Search for the cell housing the specified text and yield its [X, Y] center coordinate. 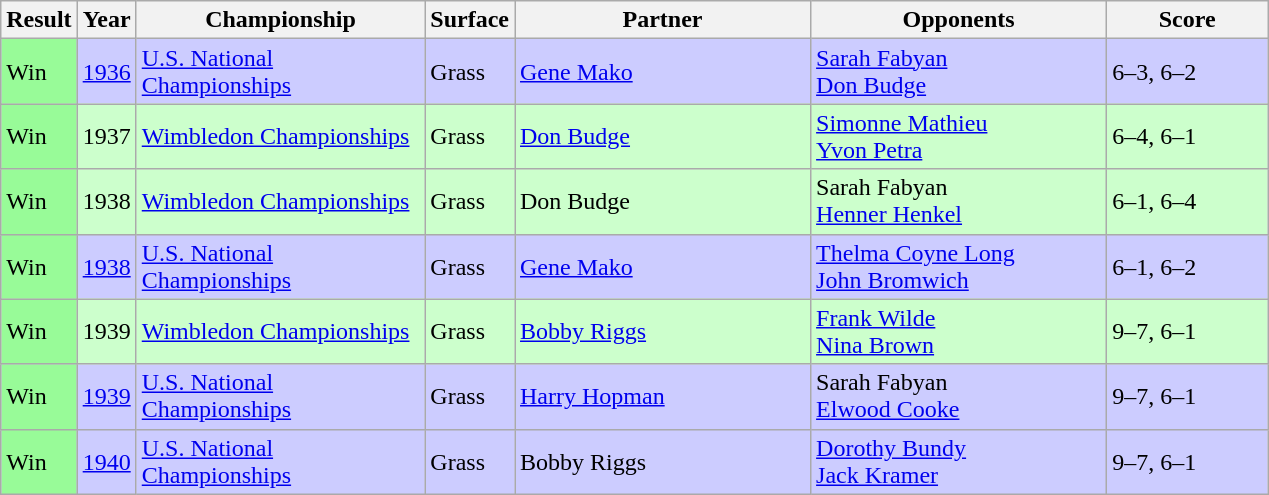
Harry Hopman [662, 396]
Sarah Fabyan Elwood Cooke [959, 396]
6–3, 6–2 [1188, 72]
Year [106, 20]
Sarah Fabyan Don Budge [959, 72]
6–4, 6–1 [1188, 136]
1937 [106, 136]
6–1, 6–2 [1188, 266]
Simonne Mathieu Yvon Petra [959, 136]
6–1, 6–4 [1188, 202]
Surface [470, 20]
Result [39, 20]
Championship [280, 20]
Partner [662, 20]
Thelma Coyne Long John Bromwich [959, 266]
Dorothy Bundy Jack Kramer [959, 462]
Score [1188, 20]
Sarah Fabyan Henner Henkel [959, 202]
1936 [106, 72]
1940 [106, 462]
Opponents [959, 20]
Frank Wilde Nina Brown [959, 332]
